For the text-containing cell, return its midpoint in [x, y] coordinate format. 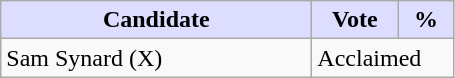
Candidate [156, 20]
Acclaimed [383, 58]
Vote [355, 20]
% [426, 20]
Sam Synard (X) [156, 58]
